Find where the given text appears and provide that cell's center as [X, Y] coordinate. 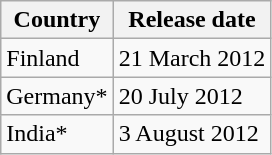
Country [57, 20]
21 March 2012 [192, 58]
Finland [57, 58]
20 July 2012 [192, 96]
3 August 2012 [192, 134]
Release date [192, 20]
India* [57, 134]
Germany* [57, 96]
